Identify which cell holds the provided text, then report its [x, y] central coordinate. 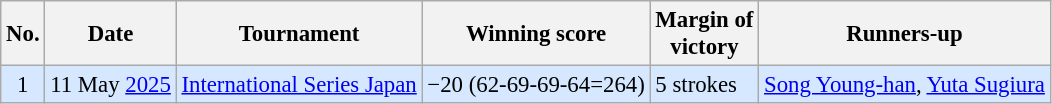
Tournament [299, 34]
International Series Japan [299, 85]
1 [23, 85]
Runners-up [904, 34]
Winning score [536, 34]
No. [23, 34]
5 strokes [704, 85]
Date [110, 34]
Song Young-han, Yuta Sugiura [904, 85]
Margin ofvictory [704, 34]
−20 (62-69-69-64=264) [536, 85]
11 May 2025 [110, 85]
